Return the [X, Y] coordinate for the center point of the cell that contains the specified text.  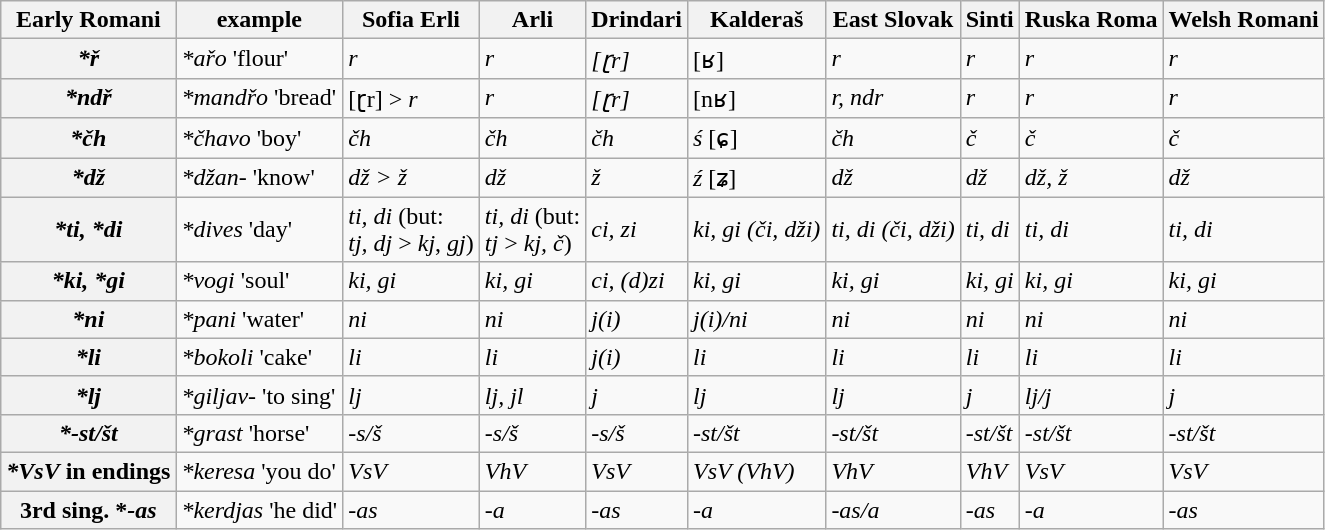
*-st/št [88, 433]
example [260, 20]
ci, (d)zi [637, 281]
*ki, *gi [88, 281]
*ti, *di [88, 230]
Drindari [637, 20]
[ʁ] [756, 59]
Ruska Roma [1091, 20]
*džan- 'know' [260, 178]
*pani 'water' [260, 319]
[nʁ] [756, 98]
*dives 'day' [260, 230]
ki, gi (či, dži) [756, 230]
*grast 'horse' [260, 433]
*ř [88, 59]
*čhavo 'boy' [260, 138]
lj/j [1091, 395]
Early Romani [88, 20]
dž, ž [1091, 178]
*lj [88, 395]
r, ndr [893, 98]
ci, zi [637, 230]
j(i)/ni [756, 319]
*dž [88, 178]
*VsV in endings [88, 471]
*čh [88, 138]
East Slovak [893, 20]
ž [637, 178]
-as/a [893, 509]
ti, di (či, dži) [893, 230]
ti, di (but:tj > kj, č) [532, 230]
dž > ž [412, 178]
*li [88, 357]
*giljav- 'to sing' [260, 395]
*bokoli 'cake' [260, 357]
3rd sing. *-as [88, 509]
*keresa 'you do' [260, 471]
Sofia Erli [412, 20]
*mandřo 'bread' [260, 98]
Welsh Romani [1244, 20]
ti, di (but:tj, dj > kj, gj) [412, 230]
Kalderaš [756, 20]
Sinti [990, 20]
Arli [532, 20]
*kerdjas 'he did' [260, 509]
*vogi 'soul' [260, 281]
*ařo 'flour' [260, 59]
ś [ɕ] [756, 138]
[ɽr] > r [412, 98]
*ndř [88, 98]
lj, jl [532, 395]
*ni [88, 319]
VsV (VhV) [756, 471]
ź [ʑ] [756, 178]
